For the text-containing cell, return its midpoint in (X, Y) coordinate format. 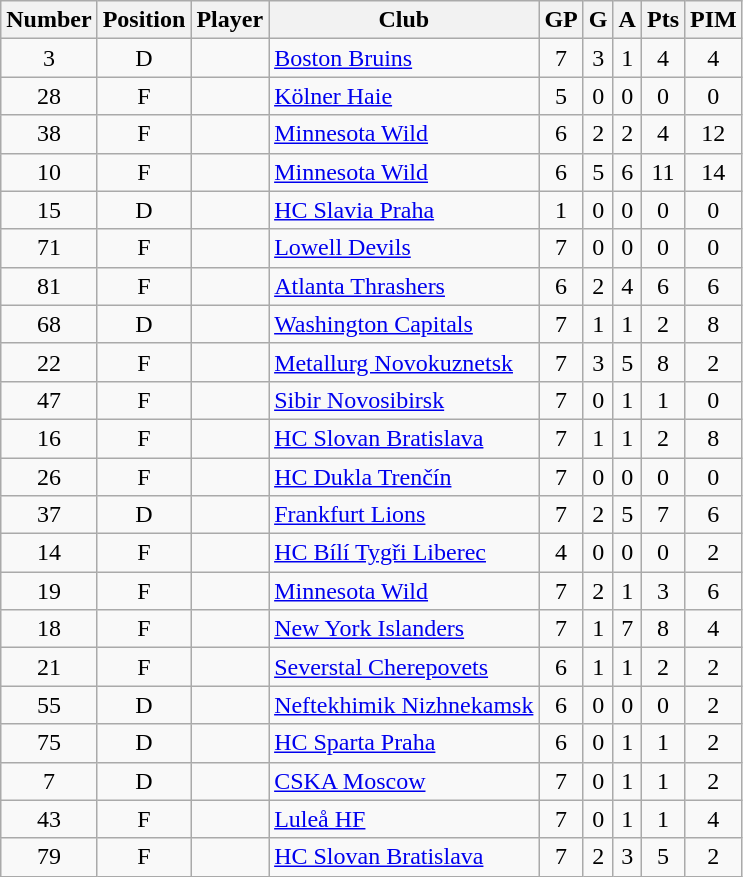
Washington Capitals (404, 324)
HC Bílí Tygři Liberec (404, 553)
Boston Bruins (404, 58)
37 (49, 515)
15 (49, 210)
10 (49, 172)
Sibir Novosibirsk (404, 400)
Lowell Devils (404, 248)
26 (49, 477)
11 (662, 172)
Atlanta Thrashers (404, 286)
55 (49, 705)
G (598, 20)
PIM (714, 20)
Kölner Haie (404, 96)
Pts (662, 20)
18 (49, 629)
43 (49, 819)
HC Slavia Praha (404, 210)
81 (49, 286)
28 (49, 96)
Severstal Cherepovets (404, 667)
21 (49, 667)
Player (230, 20)
HC Sparta Praha (404, 743)
16 (49, 438)
CSKA Moscow (404, 781)
GP (561, 20)
Number (49, 20)
New York Islanders (404, 629)
47 (49, 400)
HC Dukla Trenčín (404, 477)
Club (404, 20)
Luleå HF (404, 819)
12 (714, 134)
71 (49, 248)
Position (144, 20)
38 (49, 134)
79 (49, 857)
19 (49, 591)
Metallurg Novokuznetsk (404, 362)
75 (49, 743)
A (627, 20)
Neftekhimik Nizhnekamsk (404, 705)
68 (49, 324)
22 (49, 362)
Frankfurt Lions (404, 515)
